Capture the cell that displays the provided text and extract its (x, y) central coordinate. 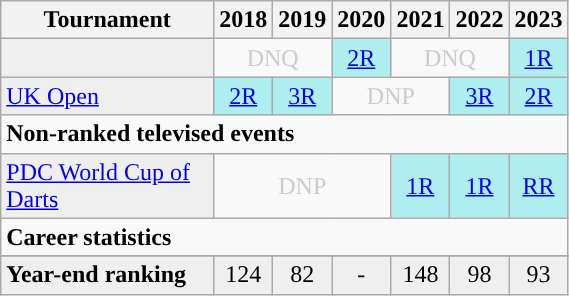
Non-ranked televised events (284, 134)
RR (538, 186)
UK Open (108, 96)
- (362, 275)
Tournament (108, 20)
2021 (420, 20)
98 (480, 275)
2022 (480, 20)
Year-end ranking (108, 275)
2020 (362, 20)
82 (302, 275)
2023 (538, 20)
PDC World Cup of Darts (108, 186)
124 (244, 275)
2019 (302, 20)
93 (538, 275)
2018 (244, 20)
148 (420, 275)
Career statistics (284, 237)
